Return [x, y] of the center of cell containing provided text 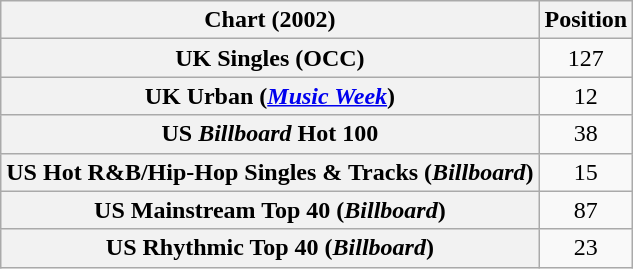
12 [586, 96]
US Hot R&B/Hip-Hop Singles & Tracks (Billboard) [270, 172]
15 [586, 172]
UK Urban (Music Week) [270, 96]
23 [586, 248]
US Rhythmic Top 40 (Billboard) [270, 248]
127 [586, 58]
Chart (2002) [270, 20]
Position [586, 20]
US Mainstream Top 40 (Billboard) [270, 210]
87 [586, 210]
38 [586, 134]
US Billboard Hot 100 [270, 134]
UK Singles (OCC) [270, 58]
